Locate the cell with the specified text and output its [x, y] center coordinate. 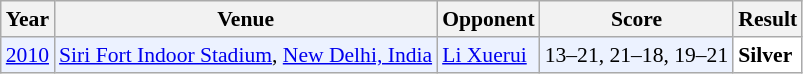
2010 [28, 55]
Year [28, 19]
Opponent [488, 19]
Siri Fort Indoor Stadium, New Delhi, India [246, 55]
Li Xuerui [488, 55]
Venue [246, 19]
Result [768, 19]
Silver [768, 55]
13–21, 21–18, 19–21 [637, 55]
Score [637, 19]
